Output the (X, Y) coordinate of the center of the cell containing the given text.  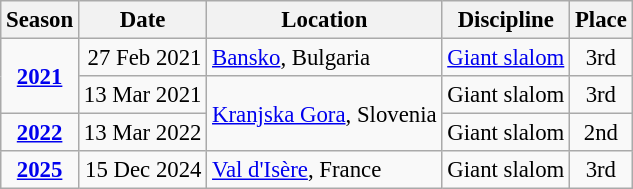
Bansko, Bulgaria (324, 58)
2022 (40, 133)
Date (142, 20)
27 Feb 2021 (142, 58)
2nd (601, 133)
Val d'Isère, France (324, 170)
15 Dec 2024 (142, 170)
2025 (40, 170)
2021 (40, 76)
Discipline (506, 20)
Kranjska Gora, Slovenia (324, 114)
Place (601, 20)
13 Mar 2021 (142, 95)
Season (40, 20)
Location (324, 20)
13 Mar 2022 (142, 133)
